Return the (x, y) coordinate for the center point of the cell that contains the specified text.  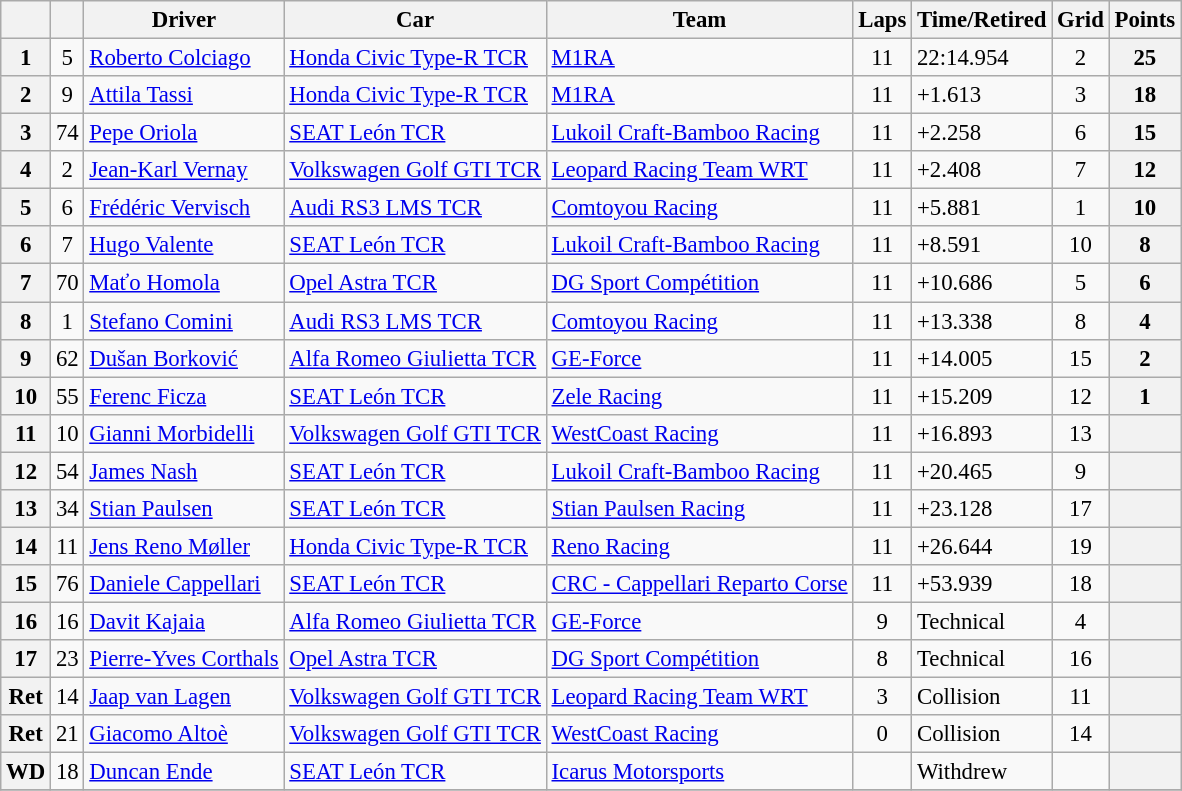
Stian Paulsen (184, 509)
Gianni Morbidelli (184, 433)
Daniele Cappellari (184, 584)
Attila Tassi (184, 95)
+13.338 (982, 321)
Ferenc Ficza (184, 396)
Points (1144, 20)
76 (68, 584)
+2.258 (982, 133)
Driver (184, 20)
Dušan Borković (184, 358)
54 (68, 471)
Giacomo Altoè (184, 734)
+53.939 (982, 584)
+14.005 (982, 358)
Reno Racing (700, 546)
0 (882, 734)
+5.881 (982, 208)
Time/Retired (982, 20)
Team (700, 20)
Hugo Valente (184, 245)
Jaap van Lagen (184, 697)
+1.613 (982, 95)
Car (415, 20)
WD (26, 772)
25 (1144, 58)
CRC - Cappellari Reparto Corse (700, 584)
23 (68, 659)
Jean-Karl Vernay (184, 170)
62 (68, 358)
70 (68, 283)
Laps (882, 20)
Grid (1080, 20)
+20.465 (982, 471)
Icarus Motorsports (700, 772)
Zele Racing (700, 396)
74 (68, 133)
Jens Reno Møller (184, 546)
22:14.954 (982, 58)
34 (68, 509)
+15.209 (982, 396)
21 (68, 734)
55 (68, 396)
Maťo Homola (184, 283)
+8.591 (982, 245)
19 (1080, 546)
Withdrew (982, 772)
Davit Kajaia (184, 621)
Frédéric Vervisch (184, 208)
Duncan Ende (184, 772)
Roberto Colciago (184, 58)
Pierre-Yves Corthals (184, 659)
+10.686 (982, 283)
Stian Paulsen Racing (700, 509)
+23.128 (982, 509)
+26.644 (982, 546)
Pepe Oriola (184, 133)
+2.408 (982, 170)
+16.893 (982, 433)
Stefano Comini (184, 321)
James Nash (184, 471)
